Locate the cell with the specified text and output its [X, Y] center coordinate. 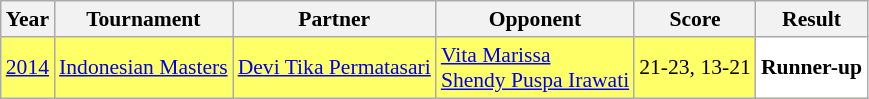
Score [695, 19]
Runner-up [812, 68]
Vita Marissa Shendy Puspa Irawati [535, 68]
21-23, 13-21 [695, 68]
Indonesian Masters [144, 68]
2014 [28, 68]
Year [28, 19]
Opponent [535, 19]
Tournament [144, 19]
Partner [334, 19]
Result [812, 19]
Devi Tika Permatasari [334, 68]
